Pinpoint the cell where the given text exists, returning its (x, y) midpoint coordinate. 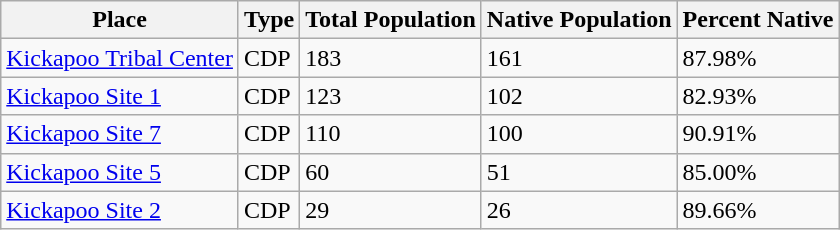
87.98% (758, 58)
100 (579, 134)
Kickapoo Site 7 (120, 134)
85.00% (758, 172)
110 (391, 134)
90.91% (758, 134)
29 (391, 210)
Kickapoo Site 1 (120, 96)
Total Population (391, 20)
Place (120, 20)
Kickapoo Site 5 (120, 172)
82.93% (758, 96)
Native Population (579, 20)
89.66% (758, 210)
Kickapoo Site 2 (120, 210)
Kickapoo Tribal Center (120, 58)
161 (579, 58)
102 (579, 96)
183 (391, 58)
26 (579, 210)
60 (391, 172)
Type (268, 20)
51 (579, 172)
Percent Native (758, 20)
123 (391, 96)
